Determine the [X, Y] coordinate at the center of the cell enclosing the given text.  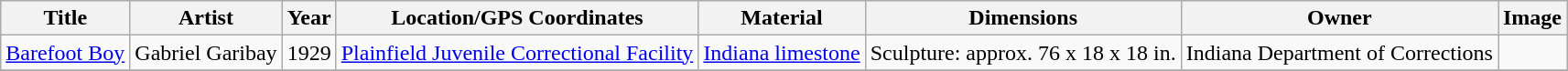
Image [1532, 18]
Artist [206, 18]
Indiana limestone [782, 53]
Material [782, 18]
Gabriel Garibay [206, 53]
Year [309, 18]
Location/GPS Coordinates [517, 18]
Indiana Department of Corrections [1339, 53]
Barefoot Boy [66, 53]
Owner [1339, 18]
Dimensions [1023, 18]
Sculpture: approx. 76 x 18 x 18 in. [1023, 53]
Plainfield Juvenile Correctional Facility [517, 53]
Title [66, 18]
1929 [309, 53]
